Find where the given text appears and provide that cell's center as [X, Y] coordinate. 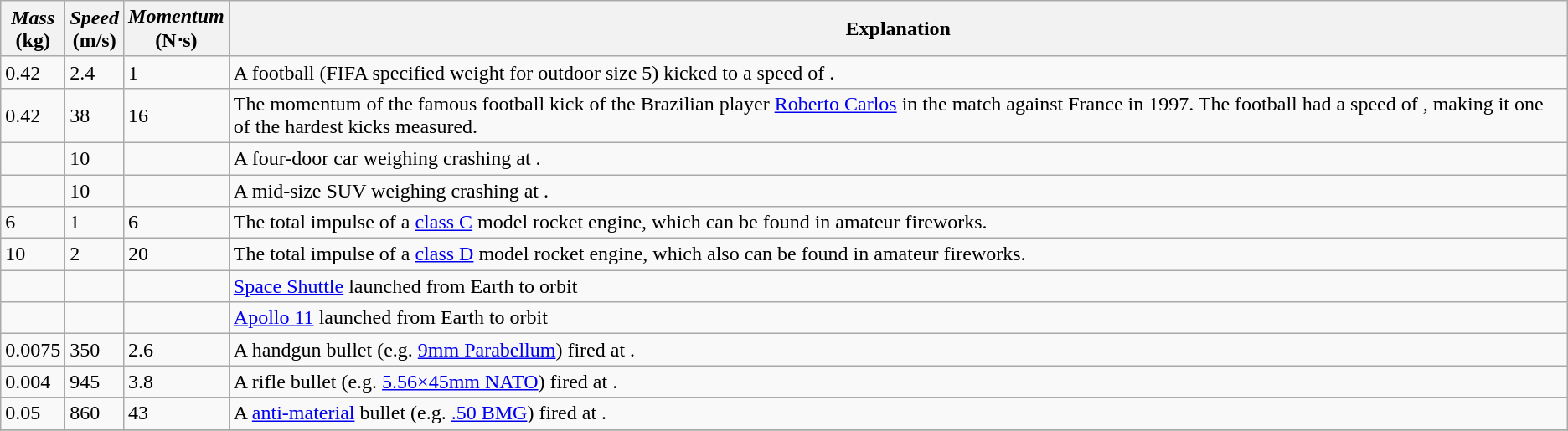
38 [95, 115]
350 [95, 350]
2.4 [95, 72]
945 [95, 382]
2 [95, 254]
A anti-material bullet (e.g. .50 BMG) fired at . [898, 413]
Explanation [898, 28]
20 [177, 254]
A four-door car weighing crashing at . [898, 158]
0.05 [34, 413]
Space Shuttle launched from Earth to orbit [898, 286]
A mid-size SUV weighing crashing at . [898, 190]
Momentum (N⋅s) [177, 28]
2.6 [177, 350]
860 [95, 413]
The total impulse of a class C model rocket engine, which can be found in amateur fireworks. [898, 223]
A rifle bullet (e.g. 5.56×45mm NATO) fired at . [898, 382]
43 [177, 413]
0.0075 [34, 350]
Mass (kg) [34, 28]
A handgun bullet (e.g. 9mm Parabellum) fired at . [898, 350]
16 [177, 115]
A football (FIFA specified weight for outdoor size 5) kicked to a speed of . [898, 72]
3.8 [177, 382]
Speed (m/s) [95, 28]
The total impulse of a class D model rocket engine, which also can be found in amateur fireworks. [898, 254]
Apollo 11 launched from Earth to orbit [898, 318]
0.004 [34, 382]
